For the text-containing cell, return its midpoint in [x, y] coordinate format. 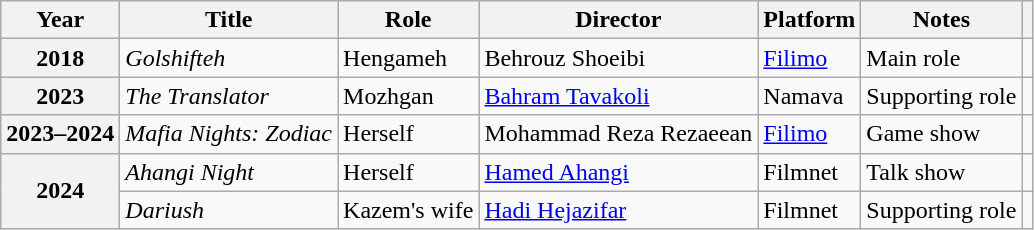
Hengameh [408, 58]
Hamed Ahangi [618, 172]
The Translator [229, 96]
Mohammad Reza Rezaeean [618, 134]
Game show [942, 134]
Hadi Hejazifar [618, 210]
Title [229, 20]
Golshifteh [229, 58]
Notes [942, 20]
Bahram Tavakoli [618, 96]
Platform [810, 20]
Namava [810, 96]
Year [60, 20]
Director [618, 20]
2023–2024 [60, 134]
Role [408, 20]
2024 [60, 191]
Talk show [942, 172]
Mafia Nights: Zodiac [229, 134]
2023 [60, 96]
Ahangi Night [229, 172]
Main role [942, 58]
Mozhgan [408, 96]
Kazem's wife [408, 210]
2018 [60, 58]
Dariush [229, 210]
Behrouz Shoeibi [618, 58]
